Locate the cell with the specified text and output its [X, Y] center coordinate. 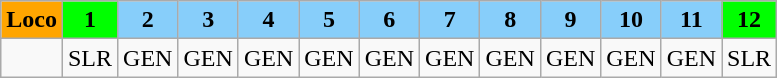
9 [570, 20]
6 [389, 20]
4 [268, 20]
3 [208, 20]
1 [90, 20]
10 [631, 20]
2 [148, 20]
8 [510, 20]
7 [450, 20]
12 [750, 20]
5 [329, 20]
Loco [32, 20]
11 [691, 20]
